Capture the cell that displays the provided text and extract its (x, y) central coordinate. 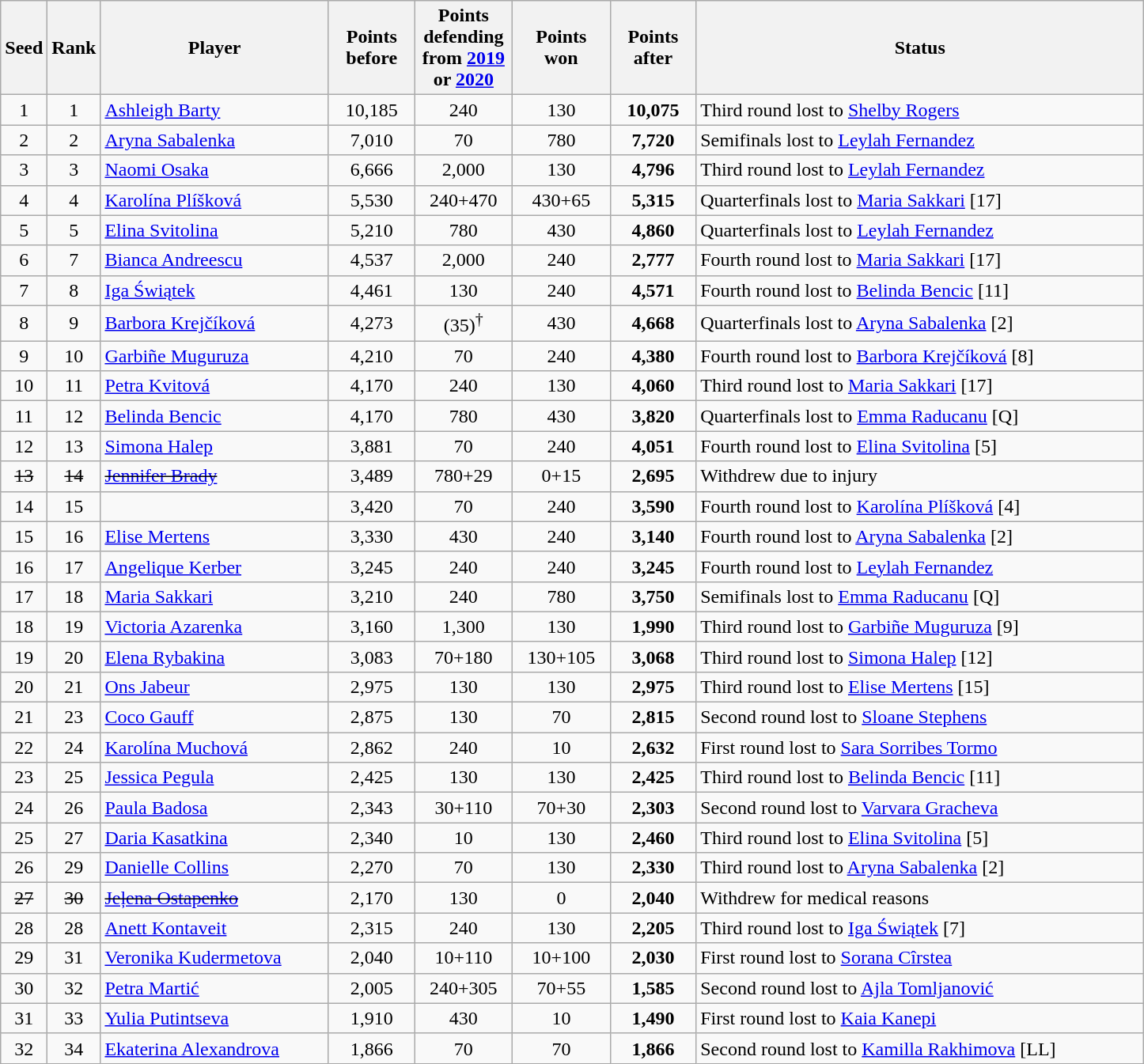
Jessica Pegula (215, 778)
Ashleigh Barty (215, 110)
6 (24, 260)
Garbiñe Muguruza (215, 356)
Petra Martić (215, 988)
Points after (653, 47)
Petra Kvitová (215, 386)
240+470 (464, 200)
3,420 (372, 506)
4,668 (653, 323)
Iga Świątek (215, 290)
Belinda Bencic (215, 416)
Withdrew due to injury (920, 476)
30+110 (464, 808)
33 (74, 1018)
Third round lost to Shelby Rogers (920, 110)
2,170 (372, 898)
4,060 (653, 386)
Yulia Putintseva (215, 1018)
Karolína Plíšková (215, 200)
6,666 (372, 170)
2,205 (653, 928)
(35)† (464, 323)
2,270 (372, 868)
7,720 (653, 140)
Elina Svitolina (215, 230)
1,585 (653, 988)
Fourth round lost to Leylah Fernandez (920, 566)
0 (562, 898)
1,990 (653, 627)
4,461 (372, 290)
Semifinals lost to Leylah Fernandez (920, 140)
Danielle Collins (215, 868)
4,380 (653, 356)
4,571 (653, 290)
Fourth round lost to Aryna Sabalenka [2] (920, 536)
240+305 (464, 988)
Elena Rybakina (215, 657)
3,160 (372, 627)
1,300 (464, 627)
Barbora Krejčíková (215, 323)
First round lost to Sorana Cîrstea (920, 958)
Second round lost to Varvara Gracheva (920, 808)
2,875 (372, 718)
2,340 (372, 838)
Karolína Muchová (215, 748)
Status (920, 47)
Jeļena Ostapenko (215, 898)
70+30 (562, 808)
Third round lost to Belinda Bencic [11] (920, 778)
10,185 (372, 110)
2,460 (653, 838)
0+15 (562, 476)
Points defending from 2019 or 2020 (464, 47)
2,005 (372, 988)
Quarterfinals lost to Maria Sakkari [17] (920, 200)
Semifinals lost to Emma Raducanu [Q] (920, 596)
70+55 (562, 988)
Victoria Azarenka (215, 627)
Third round lost to Simona Halep [12] (920, 657)
3,083 (372, 657)
4,796 (653, 170)
2,815 (653, 718)
3,881 (372, 446)
Quarterfinals lost to Aryna Sabalenka [2] (920, 323)
Third round lost to Elise Mertens [15] (920, 687)
Maria Sakkari (215, 596)
4,273 (372, 323)
Fourth round lost to Maria Sakkari [17] (920, 260)
Veronika Kudermetova (215, 958)
Quarterfinals lost to Leylah Fernandez (920, 230)
10+100 (562, 958)
Angelique Kerber (215, 566)
Fourth round lost to Belinda Bencic [11] (920, 290)
5,530 (372, 200)
Third round lost to Leylah Fernandez (920, 170)
5,210 (372, 230)
2,695 (653, 476)
Bianca Andreescu (215, 260)
1,910 (372, 1018)
130+105 (562, 657)
Seed (24, 47)
4,860 (653, 230)
Quarterfinals lost to Emma Raducanu [Q] (920, 416)
First round lost to Sara Sorribes Tormo (920, 748)
Jennifer Brady (215, 476)
780+29 (464, 476)
Withdrew for medical reasons (920, 898)
Second round lost to Kamilla Rakhimova [LL] (920, 1048)
Elise Mertens (215, 536)
3,068 (653, 657)
Paula Badosa (215, 808)
2,315 (372, 928)
Ekaterina Alexandrova (215, 1048)
430+65 (562, 200)
70+180 (464, 657)
10,075 (653, 110)
4,210 (372, 356)
Rank (74, 47)
First round lost to Kaia Kanepi (920, 1018)
Ons Jabeur (215, 687)
7,010 (372, 140)
22 (24, 748)
Simona Halep (215, 446)
3,750 (653, 596)
2,303 (653, 808)
Third round lost to Maria Sakkari [17] (920, 386)
2,862 (372, 748)
2,030 (653, 958)
Daria Kasatkina (215, 838)
Fourth round lost to Karolína Plíšková [4] (920, 506)
1,490 (653, 1018)
Fourth round lost to Elina Svitolina [5] (920, 446)
Coco Gauff (215, 718)
3,590 (653, 506)
34 (74, 1048)
3,489 (372, 476)
3,820 (653, 416)
Third round lost to Iga Świątek [7] (920, 928)
Aryna Sabalenka (215, 140)
Fourth round lost to Barbora Krejčíková [8] (920, 356)
Anett Kontaveit (215, 928)
2,777 (653, 260)
3,210 (372, 596)
Third round lost to Aryna Sabalenka [2] (920, 868)
4,537 (372, 260)
Third round lost to Elina Svitolina [5] (920, 838)
Second round lost to Sloane Stephens (920, 718)
Naomi Osaka (215, 170)
5,315 (653, 200)
3,140 (653, 536)
Points won (562, 47)
2,343 (372, 808)
2,632 (653, 748)
Third round lost to Garbiñe Muguruza [9] (920, 627)
3,330 (372, 536)
4,051 (653, 446)
Player (215, 47)
2,330 (653, 868)
Second round lost to Ajla Tomljanović (920, 988)
10+110 (464, 958)
Points before (372, 47)
